Provide the (X, Y) coordinate of the cell's center where the given text is located.  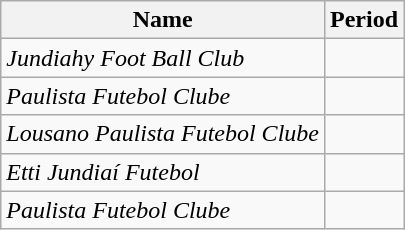
Jundiahy Foot Ball Club (163, 58)
Period (364, 20)
Name (163, 20)
Etti Jundiaí Futebol (163, 172)
Lousano Paulista Futebol Clube (163, 134)
